Scan for the cell matching the given text and deliver its (X, Y) coordinate at center. 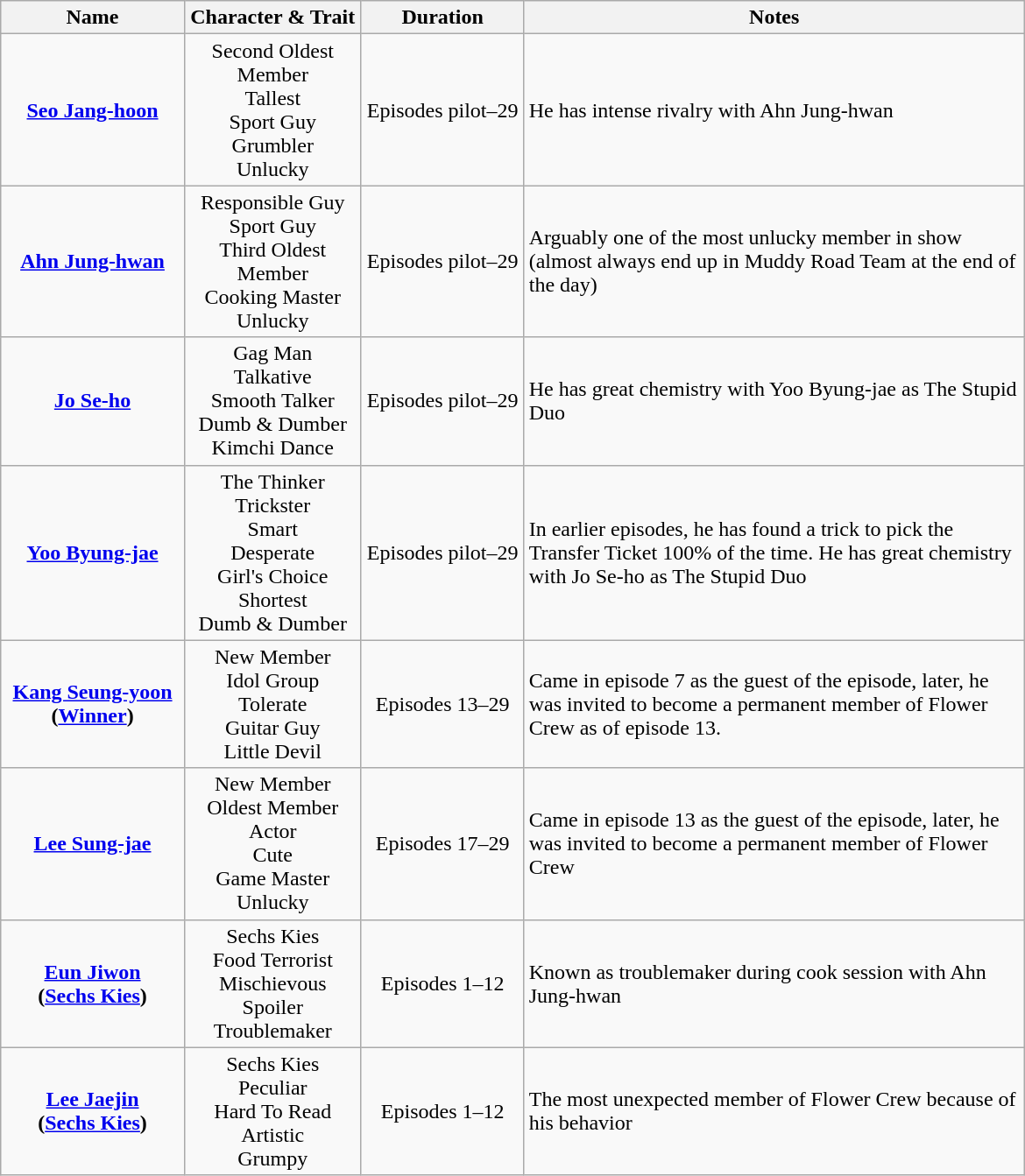
Character & Trait (272, 18)
The most unexpected member of Flower Crew because of his behavior (774, 1111)
Arguably one of the most unlucky member in show(almost always end up in Muddy Road Team at the end of the day) (774, 261)
Sechs KiesFood TerroristMischievousSpoilerTroublemaker (272, 983)
The ThinkerTricksterSmartDesperateGirl's ChoiceShortestDumb & Dumber (272, 553)
Eun Jiwon(Sechs Kies) (93, 983)
He has great chemistry with Yoo Byung-jae as The Stupid Duo (774, 401)
New MemberIdol GroupTolerateGuitar GuyLittle Devil (272, 704)
Responsible GuySport GuyThird Oldest MemberCooking MasterUnlucky (272, 261)
Came in episode 7 as the guest of the episode, later, he was invited to become a permanent member of Flower Crew as of episode 13. (774, 704)
Episodes 17–29 (442, 844)
Lee Jaejin(Sechs Kies) (93, 1111)
He has intense rivalry with Ahn Jung-hwan (774, 110)
Known as troublemaker during cook session with Ahn Jung-hwan (774, 983)
Kang Seung-yoon(Winner) (93, 704)
Sechs KiesPeculiarHard To ReadArtisticGrumpy (272, 1111)
Jo Se-ho (93, 401)
Yoo Byung-jae (93, 553)
Name (93, 18)
Seo Jang-hoon (93, 110)
Notes (774, 18)
Came in episode 13 as the guest of the episode, later, he was invited to become a permanent member of Flower Crew (774, 844)
New MemberOldest MemberActorCuteGame MasterUnlucky (272, 844)
Second Oldest MemberTallestSport GuyGrumblerUnlucky (272, 110)
Duration (442, 18)
Ahn Jung-hwan (93, 261)
In earlier episodes, he has found a trick to pick the Transfer Ticket 100% of the time. He has great chemistry with Jo Se-ho as The Stupid Duo (774, 553)
Lee Sung-jae (93, 844)
Gag ManTalkativeSmooth TalkerDumb & DumberKimchi Dance (272, 401)
Episodes 13–29 (442, 704)
